Capture the cell that displays the provided text and extract its (X, Y) central coordinate. 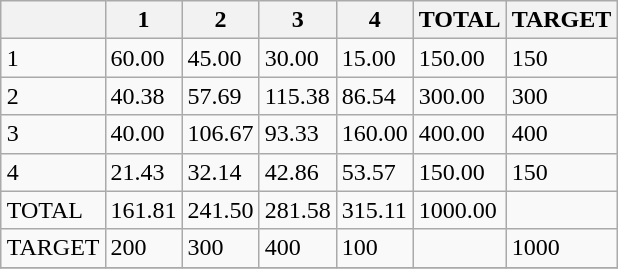
200 (144, 248)
15.00 (374, 58)
400.00 (460, 134)
315.11 (374, 210)
100 (374, 248)
40.38 (144, 96)
281.58 (298, 210)
86.54 (374, 96)
40.00 (144, 134)
53.57 (374, 172)
300.00 (460, 96)
115.38 (298, 96)
106.67 (220, 134)
30.00 (298, 58)
160.00 (374, 134)
241.50 (220, 210)
45.00 (220, 58)
57.69 (220, 96)
93.33 (298, 134)
42.86 (298, 172)
32.14 (220, 172)
60.00 (144, 58)
1000 (562, 248)
21.43 (144, 172)
161.81 (144, 210)
1000.00 (460, 210)
